Return [X, Y] of the center of cell containing provided text 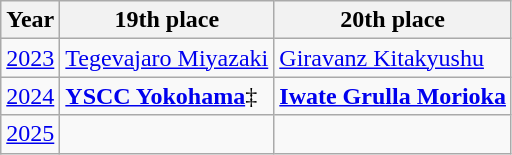
Year [30, 20]
19th place [167, 20]
Giravanz Kitakyushu [393, 58]
Tegevajaro Miyazaki [167, 58]
20th place [393, 20]
2023 [30, 58]
2024 [30, 96]
YSCC Yokohama‡ [167, 96]
2025 [30, 134]
Iwate Grulla Morioka [393, 96]
